Provide the (X, Y) coordinate of the cell's center where the given text is located.  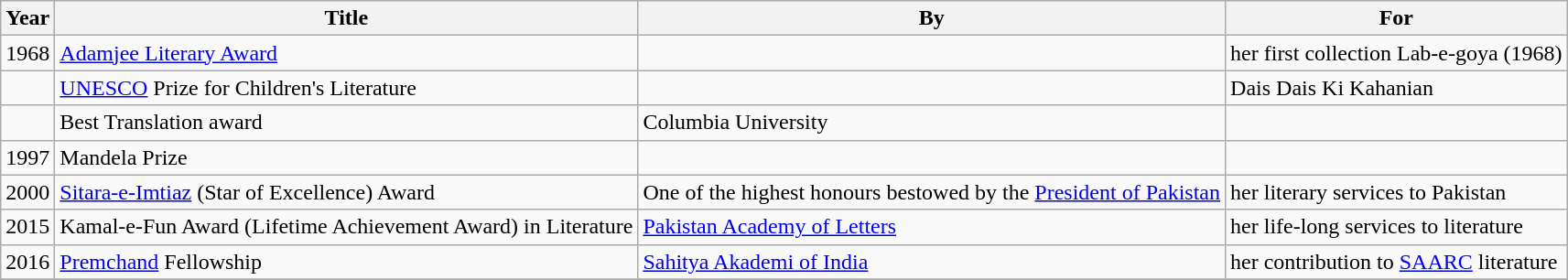
Mandela Prize (346, 157)
Adamjee Literary Award (346, 53)
UNESCO Prize for Children's Literature (346, 88)
2015 (27, 227)
2000 (27, 192)
Best Translation award (346, 123)
Sahitya Akademi of India (932, 262)
her literary services to Pakistan (1397, 192)
Columbia University (932, 123)
her life-long services to literature (1397, 227)
For (1397, 18)
1997 (27, 157)
her first collection Lab-e-goya (1968) (1397, 53)
1968 (27, 53)
Premchand Fellowship (346, 262)
By (932, 18)
One of the highest honours bestowed by the President of Pakistan (932, 192)
Pakistan Academy of Letters (932, 227)
Sitara-e-Imtiaz (Star of Excellence) Award (346, 192)
2016 (27, 262)
her contribution to SAARC literature (1397, 262)
Year (27, 18)
Kamal-e-Fun Award (Lifetime Achievement Award) in Literature (346, 227)
Title (346, 18)
Dais Dais Ki Kahanian (1397, 88)
